For the text-containing cell, return its midpoint in [X, Y] coordinate format. 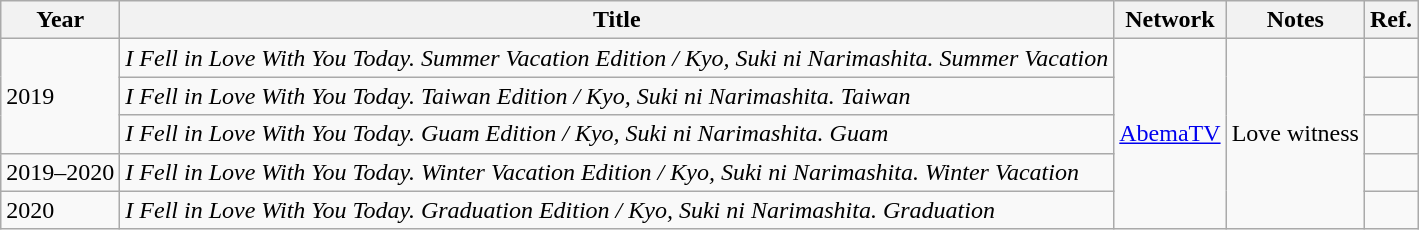
Network [1170, 20]
2019–2020 [60, 172]
Love witness [1295, 134]
I Fell in Love With You Today. Summer Vacation Edition / Kyo, Suki ni Narimashita. Summer Vacation [617, 58]
I Fell in Love With You Today. Guam Edition / Kyo, Suki ni Narimashita. Guam [617, 134]
I Fell in Love With You Today. Taiwan Edition / Kyo, Suki ni Narimashita. Taiwan [617, 96]
2019 [60, 96]
Year [60, 20]
AbemaTV [1170, 134]
I Fell in Love With You Today. Graduation Edition / Kyo, Suki ni Narimashita. Graduation [617, 210]
Notes [1295, 20]
Title [617, 20]
I Fell in Love With You Today. Winter Vacation Edition / Kyo, Suki ni Narimashita. Winter Vacation [617, 172]
Ref. [1390, 20]
2020 [60, 210]
